Identify which cell holds the provided text, then report its (x, y) central coordinate. 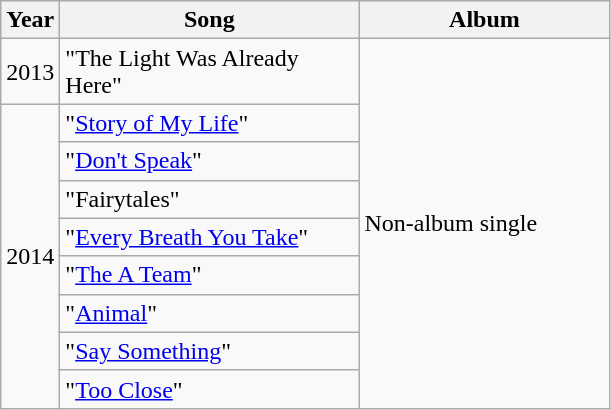
Song (210, 20)
2013 (30, 72)
"Fairytales" (210, 199)
"The Light Was Already Here" (210, 72)
"The A Team" (210, 275)
"Too Close" (210, 389)
"Don't Speak" (210, 161)
"Every Breath You Take" (210, 237)
2014 (30, 256)
"Say Something" (210, 351)
"Story of My Life" (210, 123)
Non-album single (484, 224)
"Animal" (210, 313)
Year (30, 20)
Album (484, 20)
